From the cell containing the given text, extract its center point as [X, Y] coordinate. 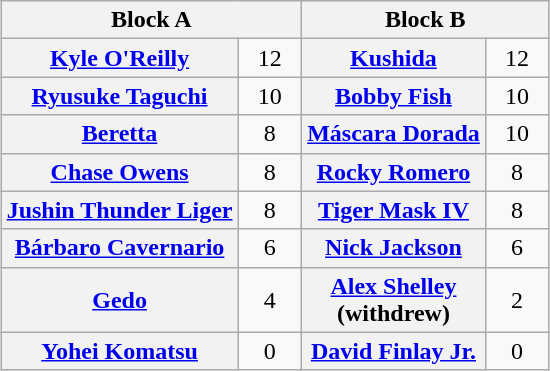
Block A [151, 20]
Yohei Komatsu [120, 351]
Alex Shelley(withdrew) [394, 300]
Kushida [394, 58]
Máscara Dorada [394, 134]
Nick Jackson [394, 248]
Rocky Romero [394, 172]
Kyle O'Reilly [120, 58]
Bobby Fish [394, 96]
Block B [426, 20]
Jushin Thunder Liger [120, 210]
4 [270, 300]
Ryusuke Taguchi [120, 96]
Tiger Mask IV [394, 210]
David Finlay Jr. [394, 351]
2 [517, 300]
Chase Owens [120, 172]
Gedo [120, 300]
Beretta [120, 134]
Bárbaro Cavernario [120, 248]
